Return the (x, y) coordinate for the center point of the cell that contains the specified text.  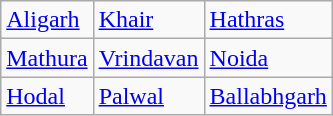
Palwal (148, 96)
Vrindavan (148, 58)
Noida (268, 58)
Ballabhgarh (268, 96)
Mathura (47, 58)
Aligarh (47, 20)
Hathras (268, 20)
Hodal (47, 96)
Khair (148, 20)
